Output the (x, y) coordinate of the center of the cell containing the given text.  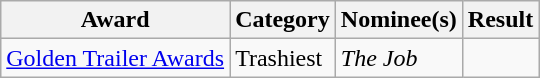
Result (500, 20)
Golden Trailer Awards (116, 58)
Trashiest (283, 58)
Nominee(s) (398, 20)
The Job (398, 58)
Award (116, 20)
Category (283, 20)
